From the cell containing the given text, extract its center point as (x, y) coordinate. 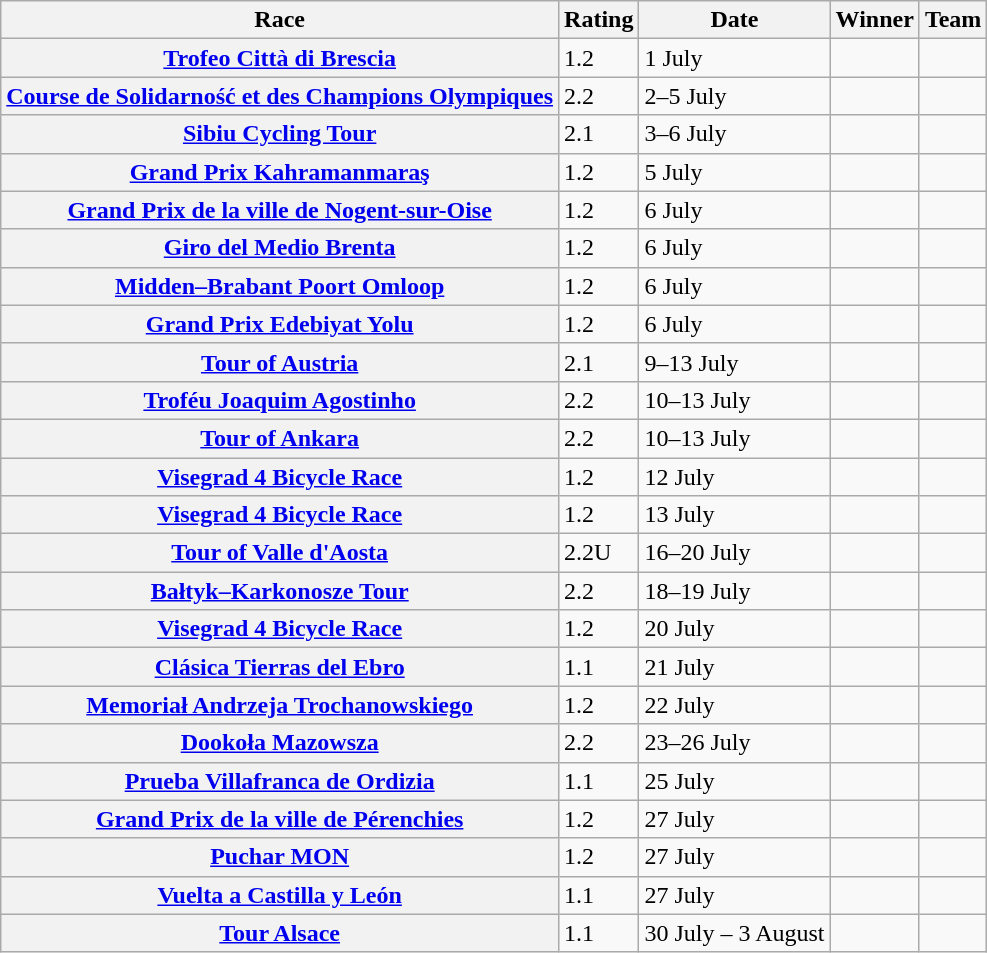
9–13 July (734, 362)
22 July (734, 705)
Bałtyk–Karkonosze Tour (280, 591)
Puchar MON (280, 857)
Winner (874, 20)
20 July (734, 629)
16–20 July (734, 553)
Rating (599, 20)
18–19 July (734, 591)
Memoriał Andrzeja Trochanowskiego (280, 705)
Troféu Joaquim Agostinho (280, 400)
Tour of Austria (280, 362)
13 July (734, 515)
12 July (734, 477)
5 July (734, 172)
Prueba Villafranca de Ordizia (280, 781)
21 July (734, 667)
Dookoła Mazowsza (280, 743)
Grand Prix Kahramanmaraş (280, 172)
2–5 July (734, 96)
Grand Prix de la ville de Nogent-sur-Oise (280, 210)
Trofeo Città di Brescia (280, 58)
Date (734, 20)
30 July – 3 August (734, 933)
1 July (734, 58)
Giro del Medio Brenta (280, 248)
Race (280, 20)
Midden–Brabant Poort Omloop (280, 286)
23–26 July (734, 743)
Tour of Valle d'Aosta (280, 553)
Grand Prix de la ville de Pérenchies (280, 819)
3–6 July (734, 134)
2.2U (599, 553)
Sibiu Cycling Tour (280, 134)
Clásica Tierras del Ebro (280, 667)
Vuelta a Castilla y León (280, 895)
Grand Prix Edebiyat Yolu (280, 324)
25 July (734, 781)
Tour of Ankara (280, 438)
Tour Alsace (280, 933)
Course de Solidarność et des Champions Olympiques (280, 96)
Team (953, 20)
